Identify which cell holds the provided text, then report its [x, y] central coordinate. 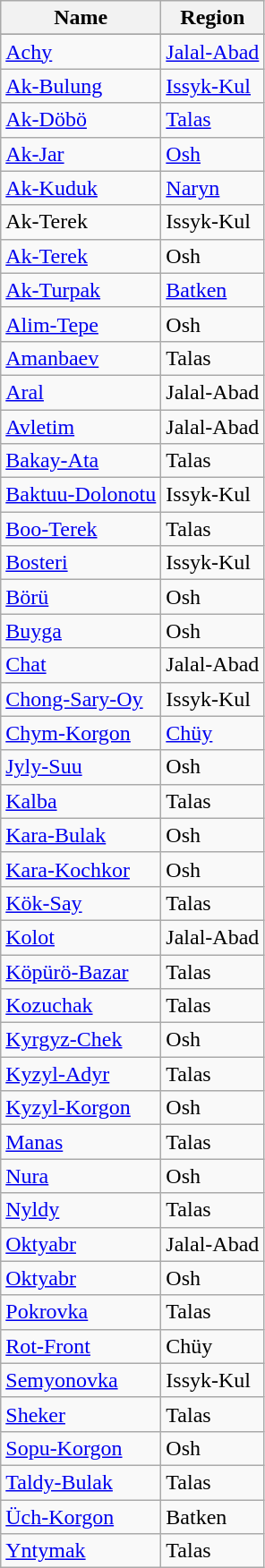
Kozuchak [81, 1006]
Region [213, 18]
Name [81, 18]
Baktuu-Dolonotu [81, 495]
Yntymak [81, 1551]
Börü [81, 597]
Buyga [81, 631]
Ak-Döbö [81, 120]
Kalba [81, 801]
Naryn [213, 188]
Chym-Korgon [81, 733]
Semyonovka [81, 1380]
Sopu-Korgon [81, 1448]
Avletim [81, 427]
Nura [81, 1176]
Sheker [81, 1414]
Ak-Turpak [81, 290]
Chong-Sary-Oy [81, 699]
Alim-Tepe [81, 324]
Achy [81, 52]
Kyzyl-Korgon [81, 1108]
Ak-Kuduk [81, 188]
Taldy-Bulak [81, 1482]
Pokrovka [81, 1312]
Jyly-Suu [81, 767]
Kara-Kochkor [81, 869]
Köpürö-Bazar [81, 971]
Manas [81, 1142]
Boo-Terek [81, 529]
Üch-Korgon [81, 1517]
Nyldy [81, 1210]
Aral [81, 392]
Kök-Say [81, 903]
Kyrgyz-Chek [81, 1040]
Kara-Bulak [81, 835]
Ak-Jar [81, 154]
Chat [81, 665]
Ak-Bulung [81, 86]
Amanbaev [81, 358]
Kolot [81, 937]
Rot-Front [81, 1346]
Bosteri [81, 563]
Bakay-Ata [81, 461]
Kyzyl-Adyr [81, 1074]
